Return (X, Y) of the center of cell containing provided text 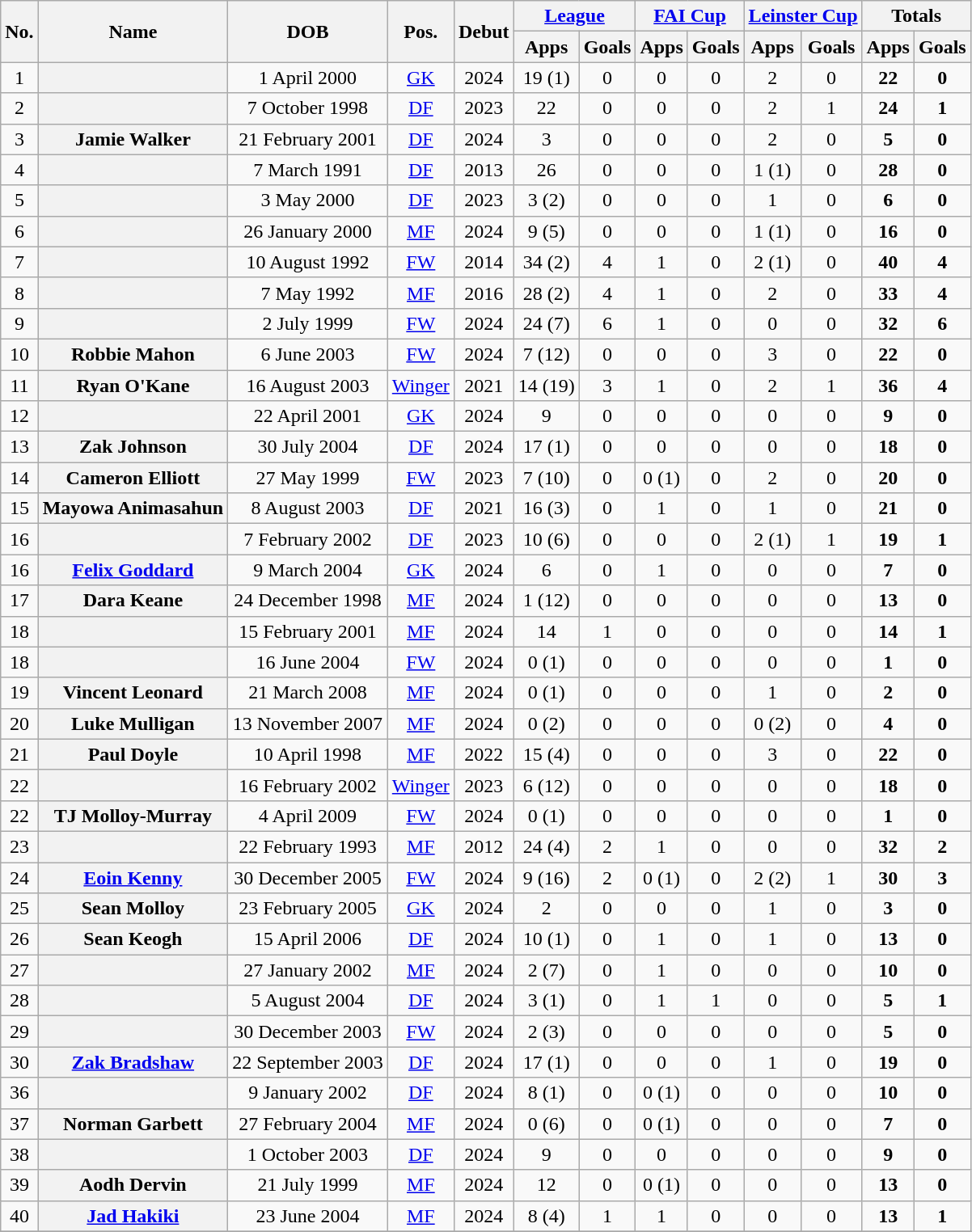
6 (12) (547, 785)
37 (19, 1124)
8 (1) (547, 1093)
38 (19, 1154)
3 May 2000 (308, 200)
Jad Hakiki (133, 1216)
27 (19, 970)
Luke Mulligan (133, 724)
Sean Molloy (133, 909)
Totals (916, 16)
16 (3) (547, 508)
16 August 2003 (308, 386)
10 (1) (547, 939)
2 (7) (547, 970)
23 (19, 846)
2016 (484, 293)
7 February 2002 (308, 539)
22 September 2003 (308, 1062)
Leinster Cup (803, 16)
30 July 2004 (308, 447)
Cameron Elliott (133, 478)
21 March 2008 (308, 693)
6 June 2003 (308, 354)
2012 (484, 846)
Pos. (420, 32)
9 March 2004 (308, 570)
24 (4) (547, 846)
2022 (484, 754)
23 February 2005 (308, 909)
9 January 2002 (308, 1093)
3 (1) (547, 1001)
4 April 2009 (308, 816)
8 August 2003 (308, 508)
2 (3) (547, 1032)
Norman Garbett (133, 1124)
Eoin Kenny (133, 877)
34 (2) (547, 262)
27 January 2002 (308, 970)
Jamie Walker (133, 139)
17 (19, 601)
7 October 1998 (308, 108)
7 May 1992 (308, 293)
TJ Molloy-Murray (133, 816)
1 April 2000 (308, 78)
10 August 1992 (308, 262)
21 February 2001 (308, 139)
League (574, 16)
10 April 1998 (308, 754)
8 (4) (547, 1216)
13 November 2007 (308, 724)
9 (5) (547, 231)
9 (16) (547, 877)
Name (133, 32)
Mayowa Animasahun (133, 508)
10 (6) (547, 539)
Zak Bradshaw (133, 1062)
27 May 1999 (308, 478)
27 February 2004 (308, 1124)
8 (19, 293)
15 (4) (547, 754)
25 (19, 909)
Dara Keane (133, 601)
39 (19, 1185)
Sean Keogh (133, 939)
DOB (308, 32)
30 December 2003 (308, 1032)
29 (19, 1032)
7 (10) (547, 478)
Robbie Mahon (133, 354)
2 July 1999 (308, 323)
22 February 1993 (308, 846)
Debut (484, 32)
1 (12) (547, 601)
2014 (484, 262)
19 (1) (547, 78)
5 August 2004 (308, 1001)
0 (6) (547, 1124)
14 (19) (547, 386)
22 April 2001 (308, 416)
2 (2) (772, 877)
33 (888, 293)
7 (12) (547, 354)
26 January 2000 (308, 231)
30 December 2005 (308, 877)
2013 (484, 170)
16 June 2004 (308, 662)
Vincent Leonard (133, 693)
15 (19, 508)
1 October 2003 (308, 1154)
15 February 2001 (308, 631)
24 December 1998 (308, 601)
3 (2) (547, 200)
Felix Goddard (133, 570)
16 February 2002 (308, 785)
No. (19, 32)
23 June 2004 (308, 1216)
Paul Doyle (133, 754)
21 July 1999 (308, 1185)
11 (19, 386)
15 April 2006 (308, 939)
FAI Cup (690, 16)
24 (7) (547, 323)
Zak Johnson (133, 447)
Ryan O'Kane (133, 386)
28 (2) (547, 293)
7 March 1991 (308, 170)
Aodh Dervin (133, 1185)
